Scan for the cell matching the given text and deliver its [x, y] coordinate at center. 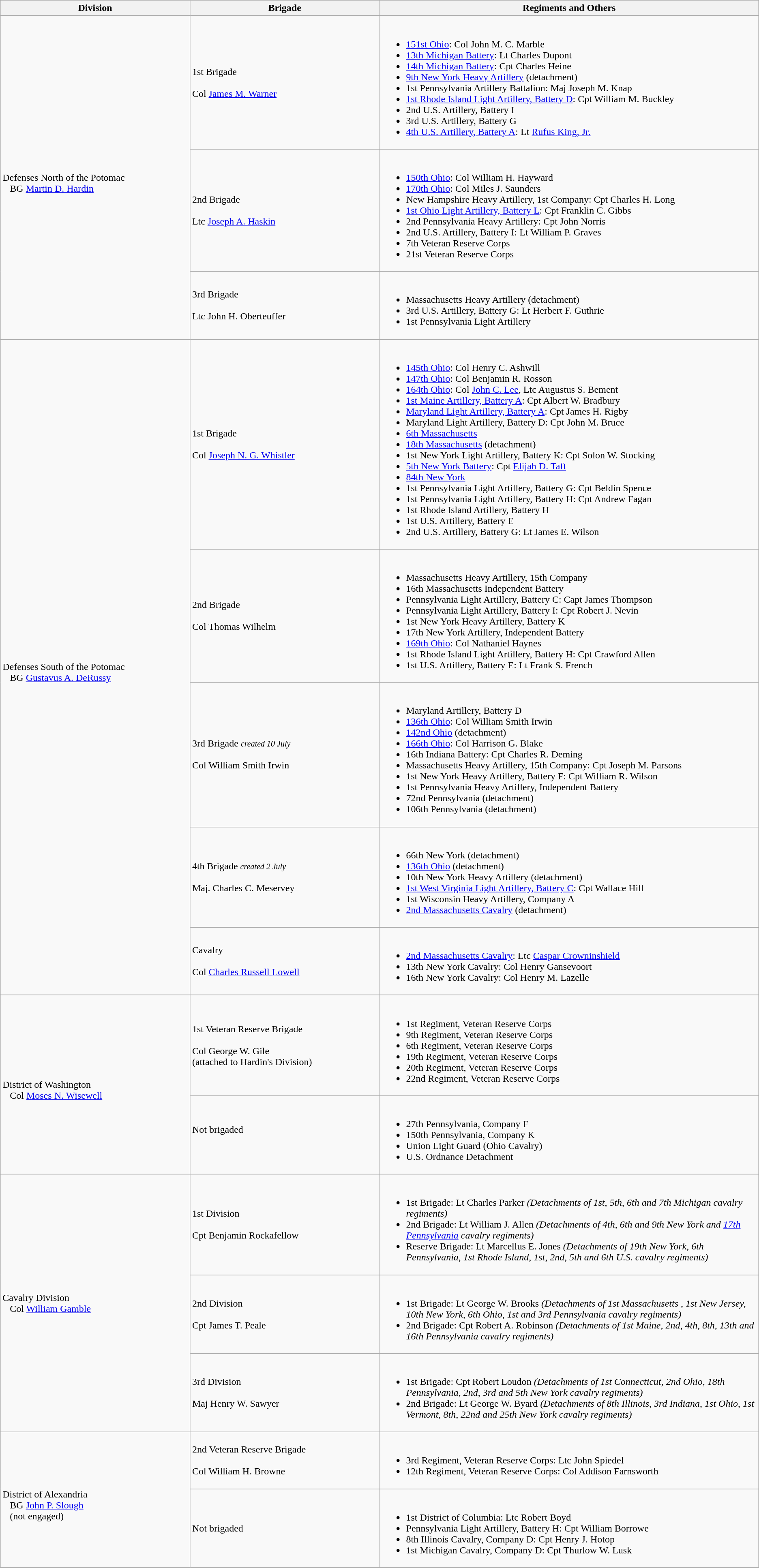
3rd Division Maj Henry W. Sawyer [285, 1393]
2nd Brigade Col Thomas Wilhelm [285, 616]
Cavalry Col Charles Russell Lowell [285, 961]
Brigade [285, 8]
3rd Brigade Ltc John H. Oberteuffer [285, 306]
Defenses North of the Potomac BG Martin D. Hardin [95, 178]
2nd Massachusetts Cavalry: Ltc Caspar Crowninshield13th New York Cavalry: Col Henry Gansevoort16th New York Cavalry: Col Henry M. Lazelle [569, 961]
Regiments and Others [569, 8]
Defenses South of the Potomac BG Gustavus A. DeRussy [95, 667]
District of Washington Col Moses N. Wisewell [95, 1085]
3rd Regiment, Veteran Reserve Corps: Ltc John Spiedel12th Regiment, Veteran Reserve Corps: Col Addison Farnsworth [569, 1461]
3rd Brigade created 10 July Col William Smith Irwin [285, 755]
1st Brigade Col James M. Warner [285, 83]
Division [95, 8]
Cavalry Division Col William Gamble [95, 1303]
Massachusetts Heavy Artillery (detachment)3rd U.S. Artillery, Battery G: Lt Herbert F. Guthrie1st Pennsylvania Light Artillery [569, 306]
1st Veteran Reserve Brigade Col George W. Gile(attached to Hardin's Division) [285, 1045]
1st Division Cpt Benjamin Rockafellow [285, 1224]
4th Brigade created 2 July Maj. Charles C. Meservey [285, 877]
District of Alexandria BG John P. Slough (not engaged) [95, 1500]
1st Brigade Col Joseph N. G. Whistler [285, 444]
2nd Veteran Reserve Brigade Col William H. Browne [285, 1461]
2nd Brigade Ltc Joseph A. Haskin [285, 210]
27th Pennsylvania, Company F150th Pennsylvania, Company KUnion Light Guard (Ohio Cavalry)U.S. Ordnance Detachment [569, 1135]
2nd Division Cpt James T. Peale [285, 1314]
